From the cell containing the given text, extract its center point as [X, Y] coordinate. 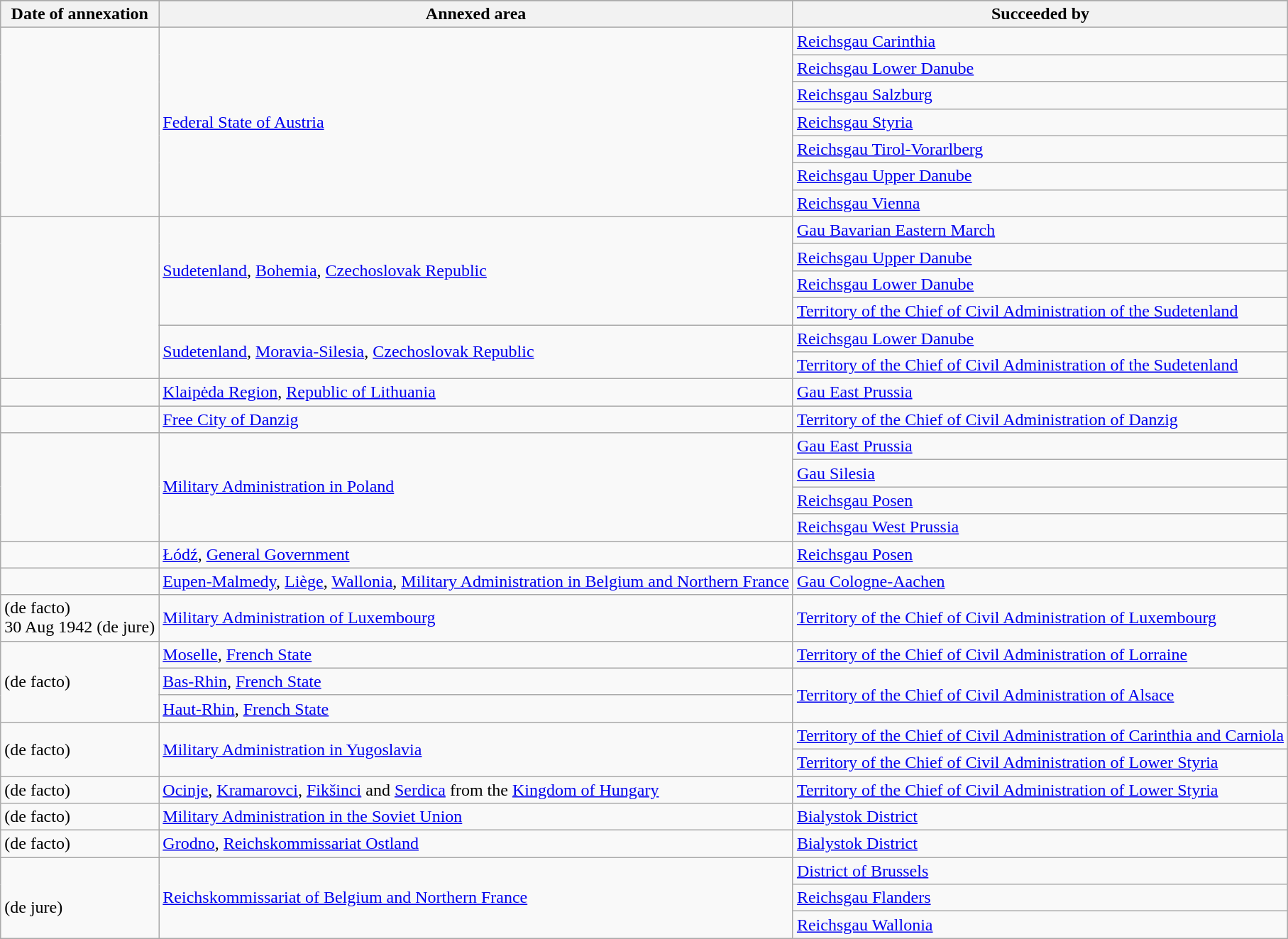
Territory of the Chief of Civil Administration of Alsace [1040, 695]
Grodno, Reichskommissariat Ostland [476, 844]
Sudetenland, Bohemia, Czechoslovak Republic [476, 270]
Annexed area [476, 14]
Reichsgau West Prussia [1040, 527]
Reichsgau Styria [1040, 122]
Gau Bavarian Eastern March [1040, 230]
Reichskommissariat of Belgium and Northern France [476, 898]
Succeeded by [1040, 14]
(de facto)30 Aug 1942 (de jure) [79, 617]
Territory of the Chief of Civil Administration of Luxembourg [1040, 617]
Free City of Danzig [476, 419]
Territory of the Chief of Civil Administration of Lorraine [1040, 654]
Reichsgau Tirol-Vorarlberg [1040, 149]
Sudetenland, Moravia-Silesia, Czechoslovak Republic [476, 352]
Military Administration in Poland [476, 487]
Reichsgau Vienna [1040, 203]
Date of annexation [79, 14]
Ocinje, Kramarovci, Fikšinci and Serdica from the Kingdom of Hungary [476, 790]
Łódź, General Government [476, 554]
Reichsgau Flanders [1040, 898]
Bas-Rhin, French State [476, 681]
Reichsgau Wallonia [1040, 925]
Reichsgau Salzburg [1040, 95]
Military Administration in Yugoslavia [476, 749]
Reichsgau Carinthia [1040, 41]
Moselle, French State [476, 654]
Haut-Rhin, French State [476, 708]
Klaipėda Region, Republic of Lithuania [476, 392]
District of Brussels [1040, 871]
Gau Cologne-Aachen [1040, 581]
Gau Silesia [1040, 473]
Eupen-Malmedy, Liège, Wallonia, Military Administration in Belgium and Northern France [476, 581]
Military Administration in the Soviet Union [476, 817]
Federal State of Austria [476, 122]
Military Administration of Luxembourg [476, 617]
(de jure) [79, 898]
Territory of the Chief of Civil Administration of Danzig [1040, 419]
Territory of the Chief of Civil Administration of Carinthia and Carniola [1040, 735]
